Scan for the cell matching the given text and deliver its [x, y] coordinate at center. 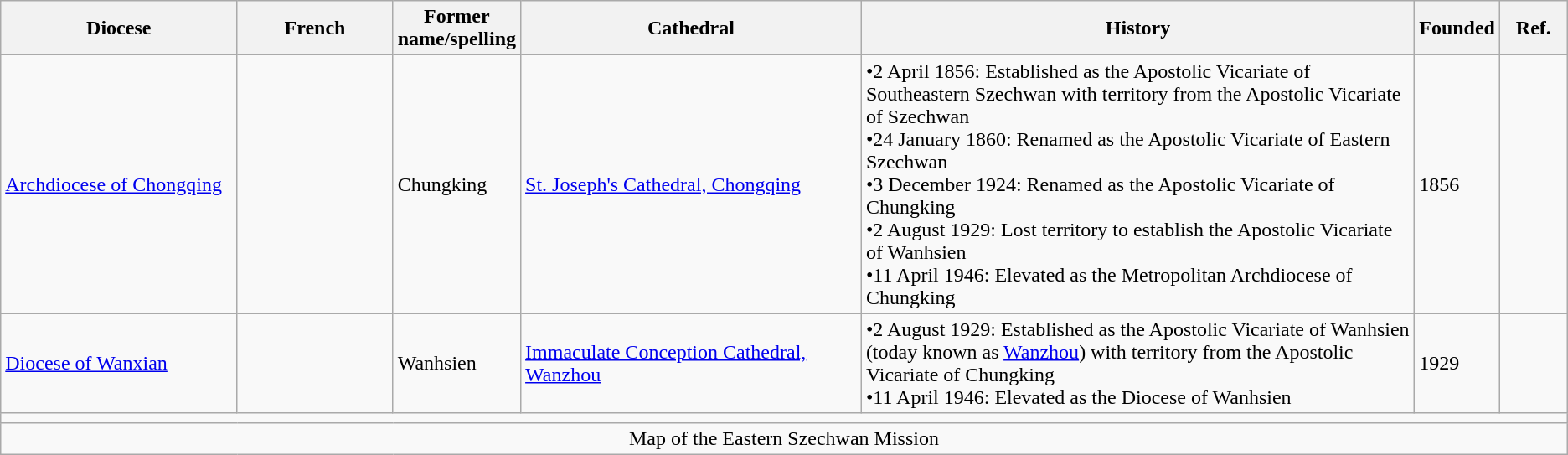
Archdiocese of Chongqing [119, 184]
Immaculate Conception Cathedral, Wanzhou [692, 364]
Diocese [119, 28]
Diocese of Wanxian [119, 364]
Chungking [456, 184]
Former name/spelling [456, 28]
Ref. [1533, 28]
St. Joseph's Cathedral, Chongqing [692, 184]
Wanhsien [456, 364]
Cathedral [692, 28]
1929 [1457, 364]
French [315, 28]
1856 [1457, 184]
History [1137, 28]
Founded [1457, 28]
Map of the Eastern Szechwan Mission [784, 438]
